Locate the cell with the specified text and output its [x, y] center coordinate. 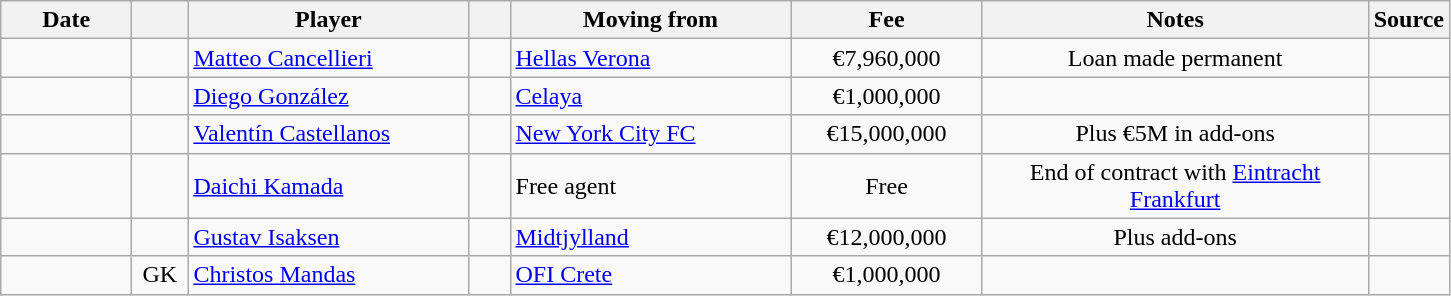
Valentín Castellanos [328, 134]
Plus €5M in add-ons [1175, 134]
Date [66, 20]
Midtjylland [650, 237]
Free agent [650, 186]
Player [328, 20]
Celaya [650, 96]
Plus add-ons [1175, 237]
Christos Mandas [328, 275]
Moving from [650, 20]
Source [1408, 20]
OFI Crete [650, 275]
Daichi Kamada [328, 186]
€7,960,000 [886, 58]
Gustav Isaksen [328, 237]
Fee [886, 20]
Loan made permanent [1175, 58]
Matteo Cancellieri [328, 58]
Hellas Verona [650, 58]
€12,000,000 [886, 237]
GK [160, 275]
End of contract with Eintracht Frankfurt [1175, 186]
Notes [1175, 20]
€15,000,000 [886, 134]
New York City FC [650, 134]
Diego González [328, 96]
Free [886, 186]
